Pinpoint the cell where the given text exists, returning its (x, y) midpoint coordinate. 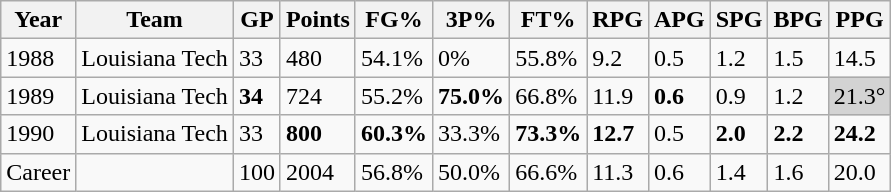
800 (318, 134)
1988 (38, 58)
11.9 (618, 96)
33.3% (472, 134)
55.8% (548, 58)
480 (318, 58)
1.6 (798, 172)
60.3% (394, 134)
Team (155, 20)
12.7 (618, 134)
9.2 (618, 58)
FT% (548, 20)
2.0 (739, 134)
100 (256, 172)
Career (38, 172)
3P% (472, 20)
724 (318, 96)
1990 (38, 134)
55.2% (394, 96)
75.0% (472, 96)
21.3° (860, 96)
1.4 (739, 172)
BPG (798, 20)
0% (472, 58)
GP (256, 20)
RPG (618, 20)
2004 (318, 172)
FG% (394, 20)
APG (679, 20)
20.0 (860, 172)
66.6% (548, 172)
54.1% (394, 58)
Year (38, 20)
SPG (739, 20)
PPG (860, 20)
11.3 (618, 172)
2.2 (798, 134)
Points (318, 20)
73.3% (548, 134)
1.5 (798, 58)
56.8% (394, 172)
66.8% (548, 96)
14.5 (860, 58)
24.2 (860, 134)
1989 (38, 96)
50.0% (472, 172)
0.9 (739, 96)
34 (256, 96)
